For the text-containing cell, return its midpoint in [x, y] coordinate format. 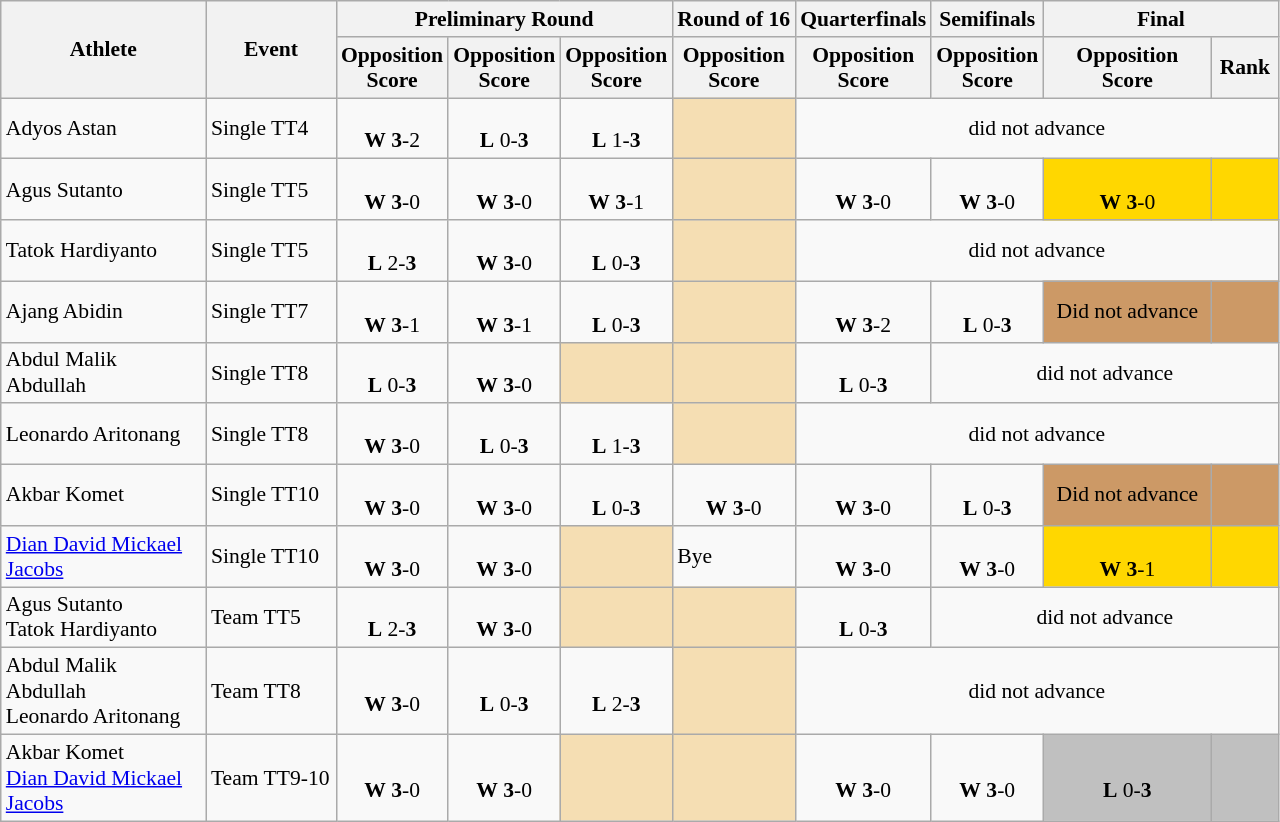
Single TT4 [271, 128]
Bye [734, 556]
Abdul Malik Abdullah Leonardo Aritonang [104, 692]
Akbar Komet [104, 496]
Quarterfinals [863, 19]
Team TT9-10 [271, 778]
Single TT7 [271, 312]
Tatok Hardiyanto [104, 250]
Agus Sutanto Tatok Hardiyanto [104, 618]
Ajang Abidin [104, 312]
Agus Sutanto [104, 190]
Adyos Astan [104, 128]
Semifinals [987, 19]
Round of 16 [734, 19]
Rank [1244, 68]
Athlete [104, 50]
Abdul Malik Abdullah [104, 372]
Event [271, 50]
Team TT8 [271, 692]
Final [1160, 19]
Leonardo Aritonang [104, 434]
Team TT5 [271, 618]
Akbar Komet Dian David Mickael Jacobs [104, 778]
Dian David Mickael Jacobs [104, 556]
Preliminary Round [504, 19]
